Extract the (X, Y) coordinate from the center of the cell holding the provided text.  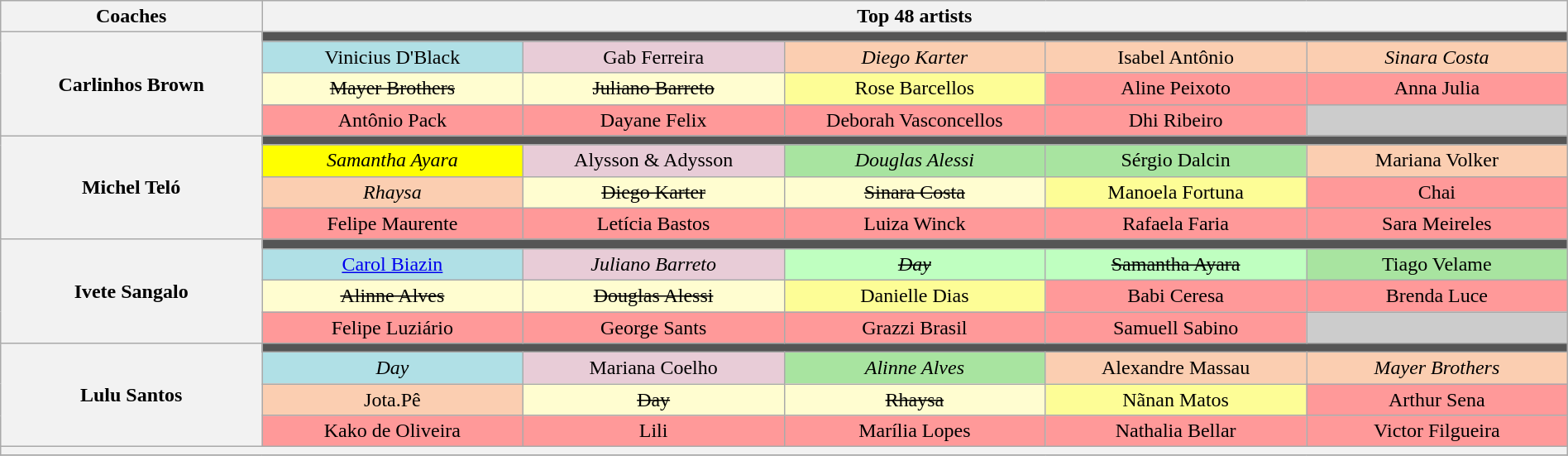
Coaches (131, 17)
Alexandre Massau (1176, 368)
Gab Ferreira (653, 57)
Lili (653, 431)
Sérgio Dalcin (1176, 161)
Victor Filgueira (1437, 431)
Isabel Antônio (1176, 57)
Felipe Maurente (392, 223)
Kako de Oliveira (392, 431)
George Sants (653, 327)
Aline Peixoto (1176, 89)
Grazzi Brasil (915, 327)
Babi Ceresa (1176, 295)
Dayane Felix (653, 120)
Alysson & Adysson (653, 161)
Ivete Sangalo (131, 291)
Manoela Fortuna (1176, 192)
Lulu Santos (131, 396)
Anna Julia (1437, 89)
Brenda Luce (1437, 295)
Jota.Pê (392, 400)
Chai (1437, 192)
Mariana Volker (1437, 161)
Marília Lopes (915, 431)
Mariana Coelho (653, 368)
Michel Teló (131, 187)
Carlinhos Brown (131, 84)
Rafaela Faria (1176, 223)
Deborah Vasconcellos (915, 120)
Arthur Sena (1437, 400)
Nathalia Bellar (1176, 431)
Felipe Luziário (392, 327)
Samuell Sabino (1176, 327)
Sara Meireles (1437, 223)
Vinicius D'Black (392, 57)
Top 48 artists (915, 17)
Luiza Winck (915, 223)
Dhi Ribeiro (1176, 120)
Danielle Dias (915, 295)
Antônio Pack (392, 120)
Nãnan Matos (1176, 400)
Letícia Bastos (653, 223)
Tiago Velame (1437, 264)
Carol Biazin (392, 264)
Rose Barcellos (915, 89)
